From the cell containing the given text, extract its center point as [x, y] coordinate. 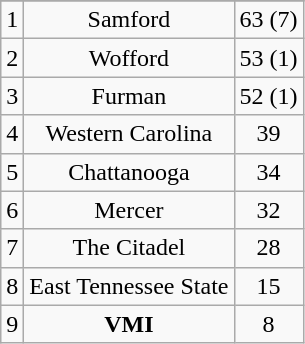
6 [12, 210]
9 [12, 324]
3 [12, 96]
4 [12, 134]
Furman [129, 96]
15 [268, 286]
28 [268, 248]
7 [12, 248]
52 (1) [268, 96]
34 [268, 172]
53 (1) [268, 58]
Western Carolina [129, 134]
5 [12, 172]
39 [268, 134]
63 (7) [268, 20]
32 [268, 210]
East Tennessee State [129, 286]
Samford [129, 20]
Wofford [129, 58]
VMI [129, 324]
The Citadel [129, 248]
Chattanooga [129, 172]
Mercer [129, 210]
2 [12, 58]
1 [12, 20]
